Provide the (X, Y) coordinate of the cell's center where the given text is located.  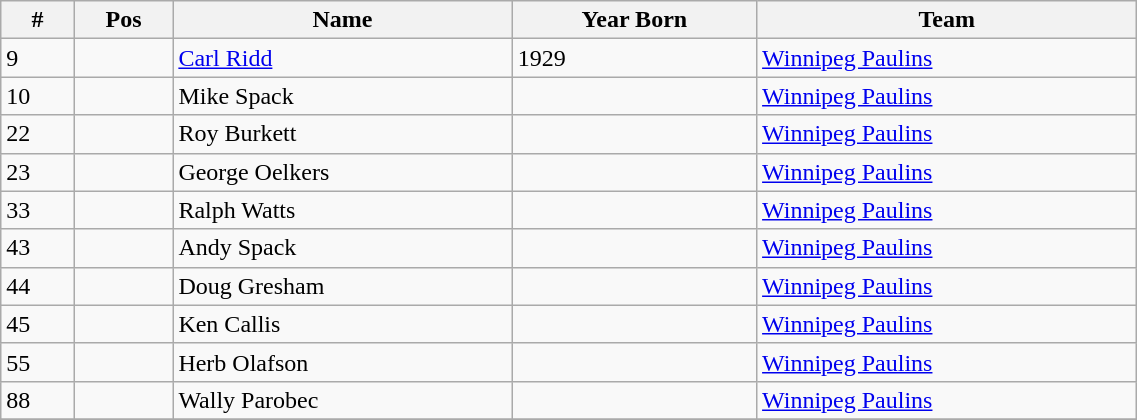
45 (38, 324)
10 (38, 96)
23 (38, 172)
Year Born (634, 20)
Pos (124, 20)
Roy Burkett (342, 134)
Doug Gresham (342, 286)
Ken Callis (342, 324)
Wally Parobec (342, 400)
33 (38, 210)
43 (38, 248)
Herb Olafson (342, 362)
88 (38, 400)
9 (38, 58)
1929 (634, 58)
55 (38, 362)
44 (38, 286)
Carl Ridd (342, 58)
George Oelkers (342, 172)
Andy Spack (342, 248)
22 (38, 134)
Ralph Watts (342, 210)
# (38, 20)
Team (947, 20)
Mike Spack (342, 96)
Name (342, 20)
